For the text-containing cell, return its midpoint in (X, Y) coordinate format. 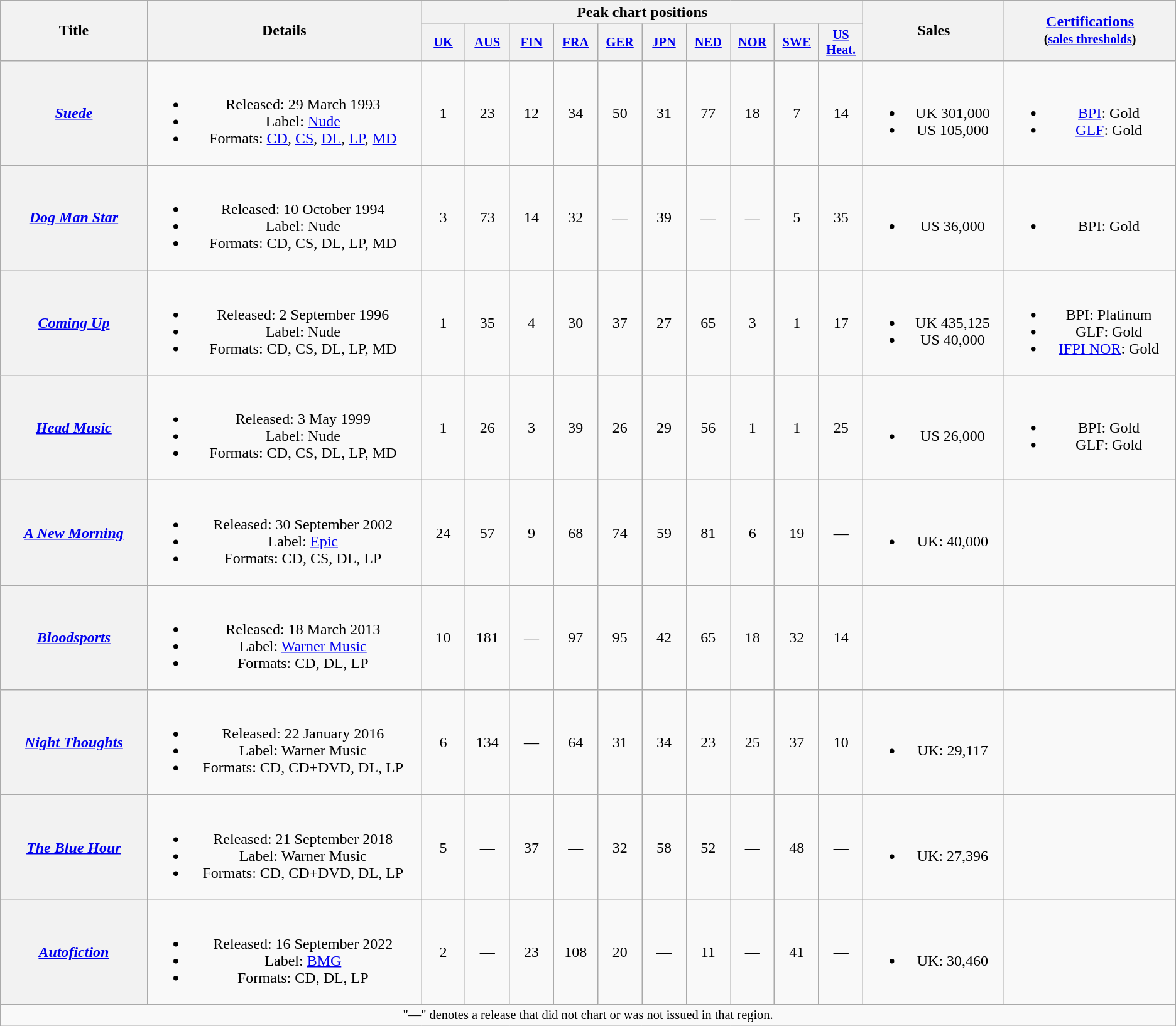
UK 301,000US 105,000 (934, 113)
A New Morning (74, 532)
Details (284, 31)
Night Thoughts (74, 742)
Certifications(sales thresholds) (1090, 31)
57 (487, 532)
4 (531, 323)
50 (619, 113)
24 (443, 532)
Title (74, 31)
Coming Up (74, 323)
FIN (531, 43)
64 (575, 742)
Released: 22 January 2016Label: Warner MusicFormats: CD, CD+DVD, DL, LP (284, 742)
81 (708, 532)
134 (487, 742)
108 (575, 952)
BPI: PlatinumGLF: GoldIFPI NOR: Gold (1090, 323)
Bloodsports (74, 638)
20 (619, 952)
Released: 29 March 1993Label: NudeFormats: CD, CS, DL, LP, MD (284, 113)
29 (664, 428)
Released: 21 September 2018Label: Warner MusicFormats: CD, CD+DVD, DL, LP (284, 848)
Released: 2 September 1996Label: NudeFormats: CD, CS, DL, LP, MD (284, 323)
GER (619, 43)
JPN (664, 43)
Sales (934, 31)
BPI: Gold (1090, 219)
12 (531, 113)
11 (708, 952)
77 (708, 113)
Peak chart positions (642, 13)
Dog Man Star (74, 219)
42 (664, 638)
UK: 27,396 (934, 848)
UK: 29,117 (934, 742)
9 (531, 532)
"—" denotes a release that did not chart or was not issued in that region. (588, 1015)
59 (664, 532)
52 (708, 848)
97 (575, 638)
2 (443, 952)
UK: 30,460 (934, 952)
FRA (575, 43)
Released: 3 May 1999Label: NudeFormats: CD, CS, DL, LP, MD (284, 428)
56 (708, 428)
68 (575, 532)
Suede (74, 113)
17 (841, 323)
48 (797, 848)
US 36,000 (934, 219)
Released: 18 March 2013Label: Warner MusicFormats: CD, DL, LP (284, 638)
58 (664, 848)
Released: 30 September 2002Label: EpicFormats: CD, CS, DL, LP (284, 532)
NED (708, 43)
19 (797, 532)
US 26,000 (934, 428)
Head Music (74, 428)
41 (797, 952)
The Blue Hour (74, 848)
UK (443, 43)
30 (575, 323)
UK: 40,000 (934, 532)
95 (619, 638)
Released: 10 October 1994Label: NudeFormats: CD, CS, DL, LP, MD (284, 219)
74 (619, 532)
7 (797, 113)
Released: 16 September 2022Label: BMGFormats: CD, DL, LP (284, 952)
73 (487, 219)
UK 435,125US 40,000 (934, 323)
Autofiction (74, 952)
SWE (797, 43)
AUS (487, 43)
181 (487, 638)
NOR (752, 43)
US Heat. (841, 43)
27 (664, 323)
